Pinpoint the cell where the given text exists, returning its (X, Y) midpoint coordinate. 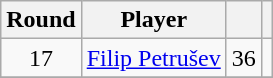
Filip Petrušev (154, 58)
Round (41, 20)
36 (244, 58)
17 (41, 58)
Player (154, 20)
